Output the [x, y] coordinate of the center of the cell containing the given text.  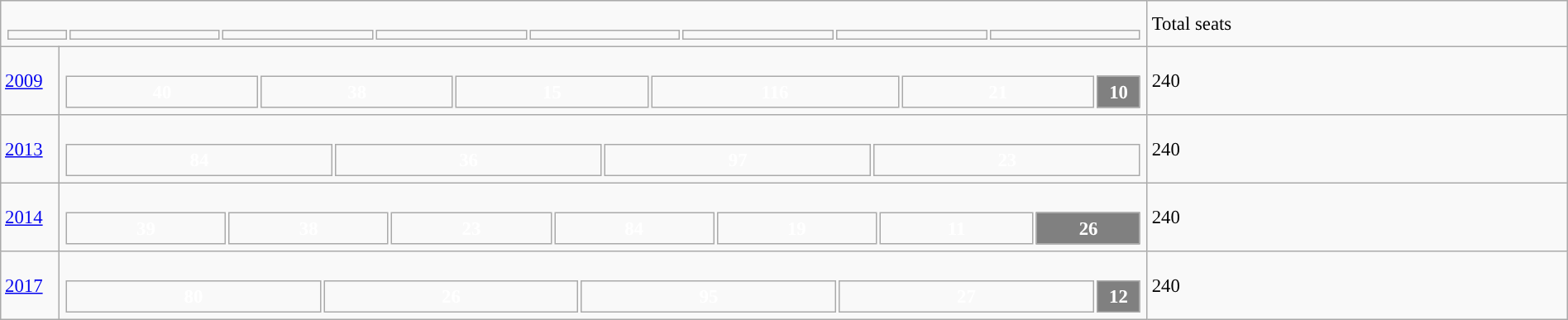
80 [194, 296]
15 [552, 91]
39 [146, 228]
39 38 23 84 19 11 26 [603, 217]
21 [997, 91]
84 36 97 23 [603, 149]
19 [796, 228]
40 [162, 91]
12 [1118, 296]
95 [710, 296]
10 [1118, 91]
2014 [30, 217]
97 [738, 160]
80 26 95 27 12 [603, 286]
11 [956, 228]
116 [775, 91]
2009 [30, 81]
2017 [30, 286]
40 38 15 116 21 10 [603, 81]
2013 [30, 149]
27 [966, 296]
36 [468, 160]
Total seats [1357, 23]
